From the cell containing the given text, extract its center point as [X, Y] coordinate. 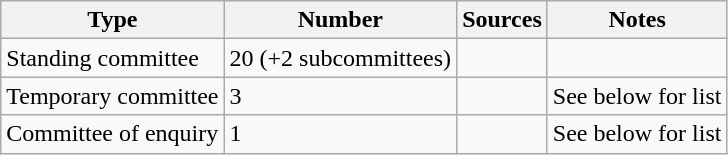
3 [340, 96]
Standing committee [112, 58]
20 (+2 subcommittees) [340, 58]
Type [112, 20]
Sources [502, 20]
Temporary committee [112, 96]
Number [340, 20]
1 [340, 134]
Notes [637, 20]
Committee of enquiry [112, 134]
